Locate the cell with the specified text and output its [X, Y] center coordinate. 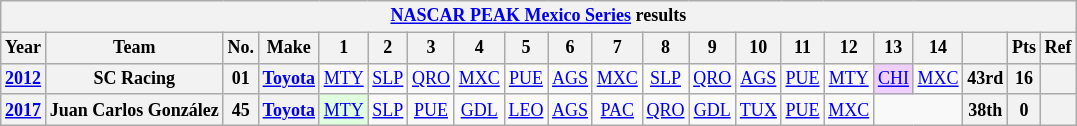
2017 [24, 110]
4 [479, 48]
CHI [894, 78]
10 [758, 48]
PAC [617, 110]
Team [134, 48]
7 [617, 48]
16 [1024, 78]
Year [24, 48]
Juan Carlos González [134, 110]
43rd [986, 78]
LEO [526, 110]
0 [1024, 110]
Ref [1058, 48]
5 [526, 48]
6 [570, 48]
38th [986, 110]
14 [938, 48]
TUX [758, 110]
13 [894, 48]
01 [240, 78]
Pts [1024, 48]
NASCAR PEAK Mexico Series results [538, 16]
11 [802, 48]
1 [344, 48]
2012 [24, 78]
Make [288, 48]
45 [240, 110]
12 [849, 48]
9 [712, 48]
8 [666, 48]
No. [240, 48]
3 [432, 48]
SC Racing [134, 78]
2 [388, 48]
